Search for the cell housing the specified text and yield its (X, Y) center coordinate. 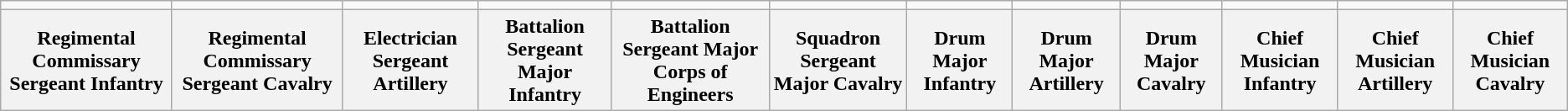
Regimental Commissary Sergeant Infantry (86, 61)
Drum Major Cavalry (1171, 61)
Battalion Sergeant Major Infantry (544, 61)
Chief Musician Cavalry (1511, 61)
Drum Major Infantry (960, 61)
Regimental Commissary Sergeant Cavalry (257, 61)
Squadron Sergeant Major Cavalry (838, 61)
Electrician Sergeant Artillery (410, 61)
Chief Musician Infantry (1280, 61)
Battalion Sergeant Major Corps of Engineers (690, 61)
Chief Musician Artillery (1395, 61)
Drum Major Artillery (1066, 61)
